Scan for the cell matching the given text and deliver its (X, Y) coordinate at center. 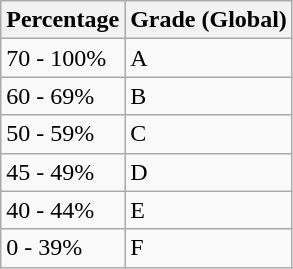
A (209, 58)
C (209, 134)
F (209, 248)
D (209, 172)
E (209, 210)
70 - 100% (63, 58)
50 - 59% (63, 134)
Grade (Global) (209, 20)
0 - 39% (63, 248)
B (209, 96)
40 - 44% (63, 210)
60 - 69% (63, 96)
45 - 49% (63, 172)
Percentage (63, 20)
